Identify which cell holds the provided text, then report its (X, Y) central coordinate. 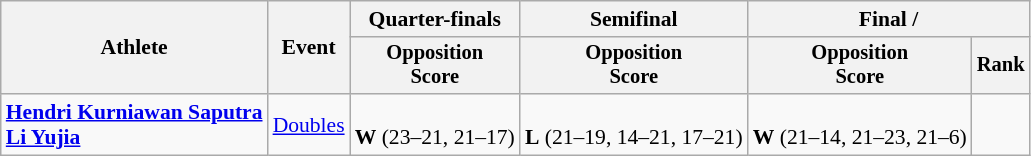
Event (309, 48)
W (21–14, 21–23, 21–6) (860, 124)
L (21–19, 14–21, 17–21) (634, 124)
Hendri Kurniawan SaputraLi Yujia (134, 124)
Final / (889, 19)
Rank (1001, 66)
Quarter-finals (435, 19)
Athlete (134, 48)
Semifinal (634, 19)
Doubles (309, 124)
W (23–21, 21–17) (435, 124)
